Output the (X, Y) coordinate of the center of the cell containing the given text.  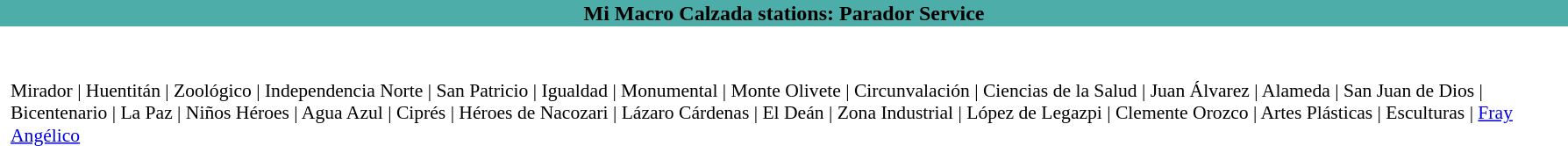
Mi Macro Calzada stations: Parador Service (784, 13)
